Return the [X, Y] coordinate for the center point of the cell that contains the specified text.  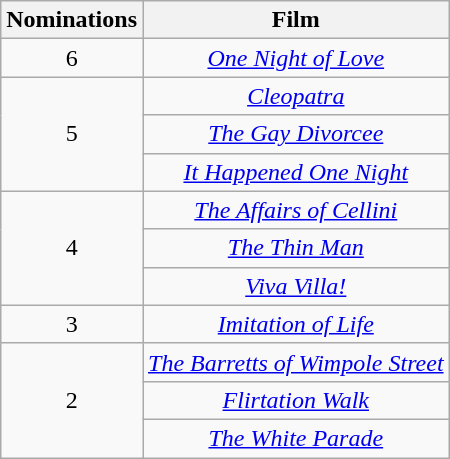
2 [72, 400]
The Barretts of Wimpole Street [296, 362]
It Happened One Night [296, 172]
Flirtation Walk [296, 400]
6 [72, 58]
Imitation of Life [296, 324]
Cleopatra [296, 96]
Film [296, 20]
The Gay Divorcee [296, 134]
3 [72, 324]
One Night of Love [296, 58]
The Affairs of Cellini [296, 210]
4 [72, 248]
Nominations [72, 20]
Viva Villa! [296, 286]
The White Parade [296, 438]
5 [72, 134]
The Thin Man [296, 248]
